Determine the (x, y) coordinate at the center of the cell enclosing the given text.  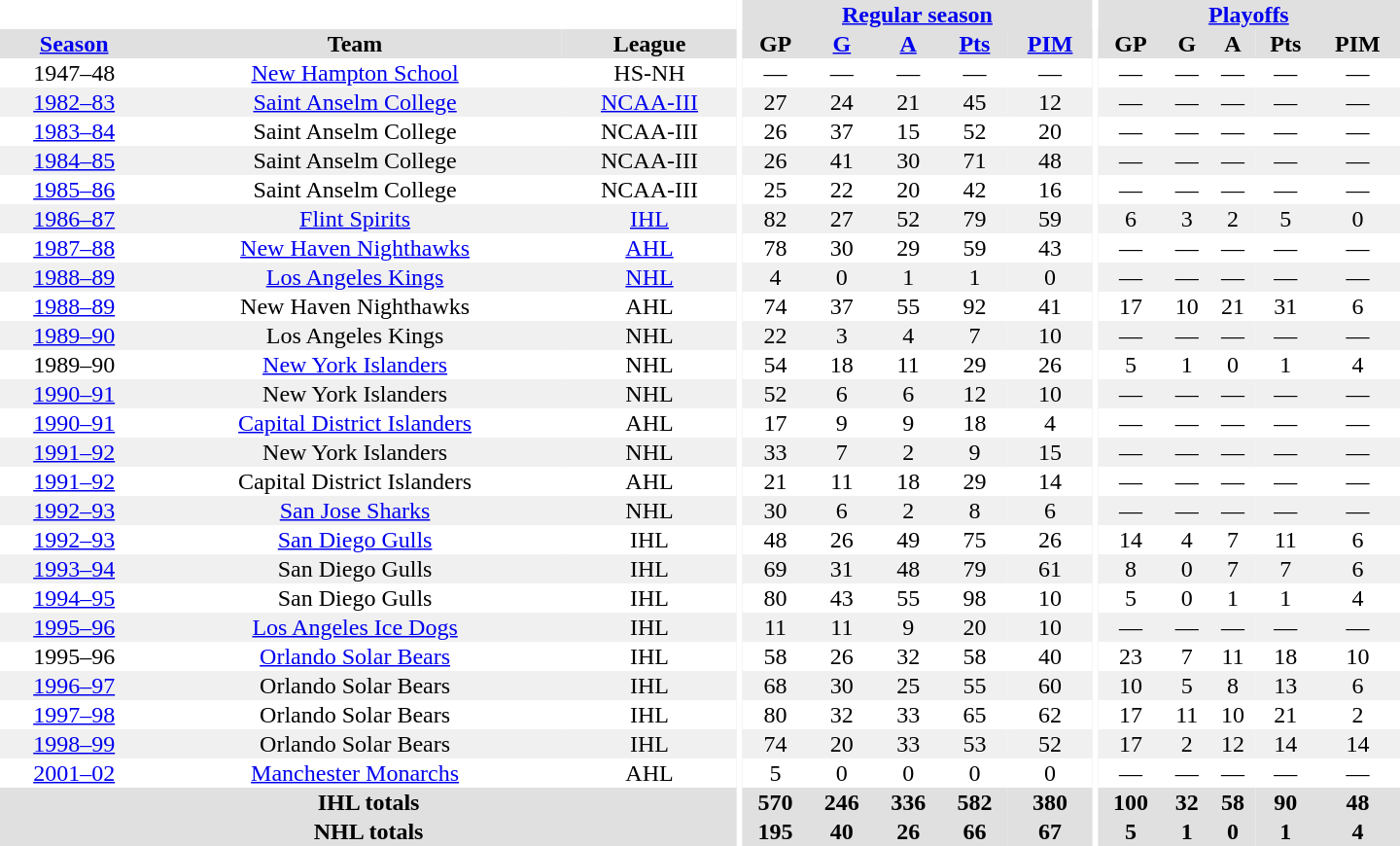
78 (775, 248)
Team (354, 44)
98 (974, 598)
HS-NH (649, 73)
53 (974, 744)
New Hampton School (354, 73)
League (649, 44)
75 (974, 540)
24 (842, 102)
1984–85 (74, 160)
61 (1050, 569)
1947–48 (74, 73)
68 (775, 686)
Manchester Monarchs (354, 773)
62 (1050, 715)
42 (974, 190)
Regular season (917, 15)
67 (1050, 831)
1994–95 (74, 598)
Playoffs (1248, 15)
380 (1050, 802)
16 (1050, 190)
Season (74, 44)
336 (908, 802)
66 (974, 831)
1983–84 (74, 131)
90 (1285, 802)
23 (1131, 656)
1993–94 (74, 569)
13 (1285, 686)
71 (974, 160)
582 (974, 802)
100 (1131, 802)
65 (974, 715)
1982–83 (74, 102)
Los Angeles Ice Dogs (354, 627)
IHL totals (368, 802)
1986–87 (74, 219)
195 (775, 831)
San Jose Sharks (354, 511)
NHL totals (368, 831)
45 (974, 102)
60 (1050, 686)
1998–99 (74, 744)
Flint Spirits (354, 219)
1997–98 (74, 715)
69 (775, 569)
570 (775, 802)
49 (908, 540)
92 (974, 306)
2001–02 (74, 773)
1996–97 (74, 686)
1987–88 (74, 248)
54 (775, 365)
1985–86 (74, 190)
246 (842, 802)
82 (775, 219)
